Detect which cell encompasses the target text, then output its (X, Y) center coordinate. 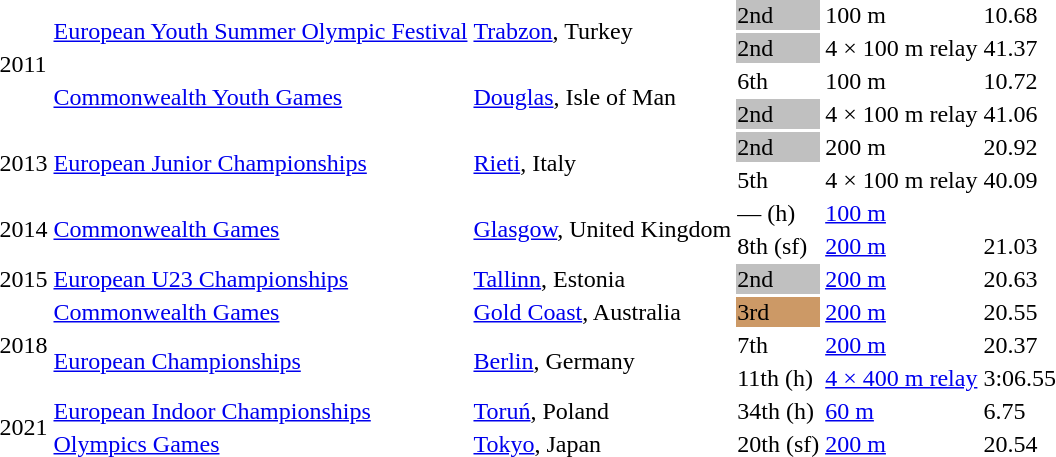
5th (778, 180)
60 m (902, 411)
Berlin, Germany (602, 362)
Douglas, Isle of Man (602, 98)
European U23 Championships (260, 279)
6th (778, 81)
34th (h) (778, 411)
European Youth Summer Olympic Festival (260, 32)
Tallinn, Estonia (602, 279)
Toruń, Poland (602, 411)
8th (sf) (778, 246)
Commonwealth Youth Games (260, 98)
Trabzon, Turkey (602, 32)
11th (h) (778, 378)
3rd (778, 312)
European Championships (260, 362)
European Indoor Championships (260, 411)
Glasgow, United Kingdom (602, 230)
7th (778, 345)
— (h) (778, 213)
Gold Coast, Australia (602, 312)
Rieti, Italy (602, 164)
4 × 400 m relay (902, 378)
European Junior Championships (260, 164)
